Scan for the cell matching the given text and deliver its (X, Y) coordinate at center. 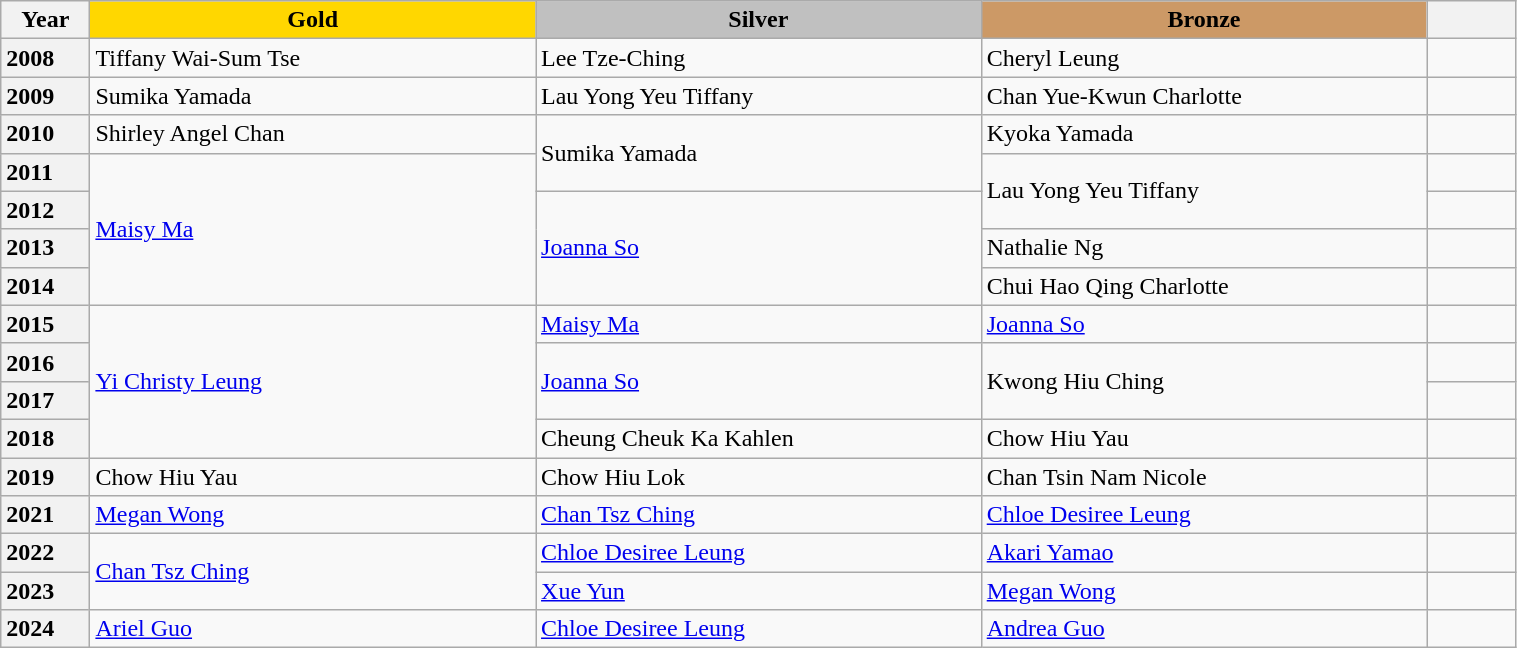
Gold (313, 20)
2019 (46, 477)
2015 (46, 324)
2013 (46, 248)
2022 (46, 553)
Xue Yun (759, 591)
Chan Tsin Nam Nicole (1204, 477)
Bronze (1204, 20)
2011 (46, 172)
Shirley Angel Chan (313, 134)
Silver (759, 20)
Kyoka Yamada (1204, 134)
2017 (46, 400)
Akari Yamao (1204, 553)
Lee Tze-Ching (759, 58)
2016 (46, 362)
Cheung Cheuk Ka Kahlen (759, 438)
Ariel Guo (313, 629)
2014 (46, 286)
Nathalie Ng (1204, 248)
Year (46, 20)
Chui Hao Qing Charlotte (1204, 286)
2008 (46, 58)
Yi Christy Leung (313, 381)
Tiffany Wai-Sum Tse (313, 58)
Andrea Guo (1204, 629)
2024 (46, 629)
2021 (46, 515)
Kwong Hiu Ching (1204, 381)
2009 (46, 96)
2023 (46, 591)
2010 (46, 134)
Chow Hiu Lok (759, 477)
2018 (46, 438)
2012 (46, 210)
Cheryl Leung (1204, 58)
Chan Yue-Kwun Charlotte (1204, 96)
